Pinpoint the cell where the given text exists, returning its [x, y] midpoint coordinate. 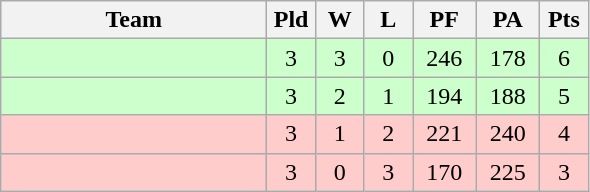
L [388, 20]
Team [134, 20]
Pld [292, 20]
225 [508, 172]
246 [444, 58]
170 [444, 172]
PF [444, 20]
4 [564, 134]
6 [564, 58]
178 [508, 58]
188 [508, 96]
5 [564, 96]
PA [508, 20]
Pts [564, 20]
221 [444, 134]
240 [508, 134]
W [340, 20]
194 [444, 96]
